Capture the cell that displays the provided text and extract its (X, Y) central coordinate. 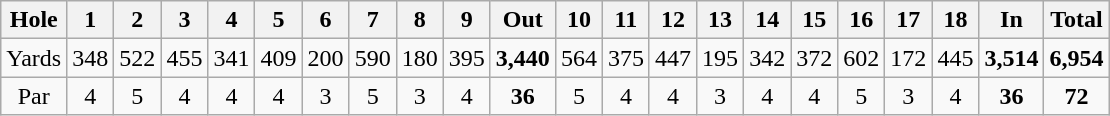
72 (1076, 96)
1 (90, 20)
7 (372, 20)
590 (372, 58)
Out (522, 20)
9 (466, 20)
17 (908, 20)
445 (956, 58)
Par (34, 96)
12 (672, 20)
375 (626, 58)
409 (278, 58)
6 (326, 20)
180 (420, 58)
18 (956, 20)
455 (184, 58)
522 (138, 58)
3,440 (522, 58)
348 (90, 58)
3,514 (1012, 58)
6,954 (1076, 58)
602 (862, 58)
372 (814, 58)
13 (720, 20)
In (1012, 20)
11 (626, 20)
342 (768, 58)
195 (720, 58)
395 (466, 58)
14 (768, 20)
8 (420, 20)
15 (814, 20)
Hole (34, 20)
341 (232, 58)
447 (672, 58)
2 (138, 20)
Yards (34, 58)
564 (578, 58)
10 (578, 20)
16 (862, 20)
172 (908, 58)
Total (1076, 20)
200 (326, 58)
